From the cell containing the given text, extract its center point as (x, y) coordinate. 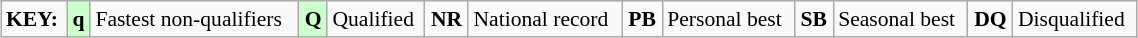
q (78, 19)
NR (447, 19)
KEY: (34, 19)
DQ (990, 19)
SB (814, 19)
Disqualified (1075, 19)
National record (545, 19)
Q (314, 19)
Fastest non-qualifiers (194, 19)
Seasonal best (900, 19)
PB (642, 19)
Personal best (728, 19)
Qualified (376, 19)
